Find where the given text appears and provide that cell's center as (x, y) coordinate. 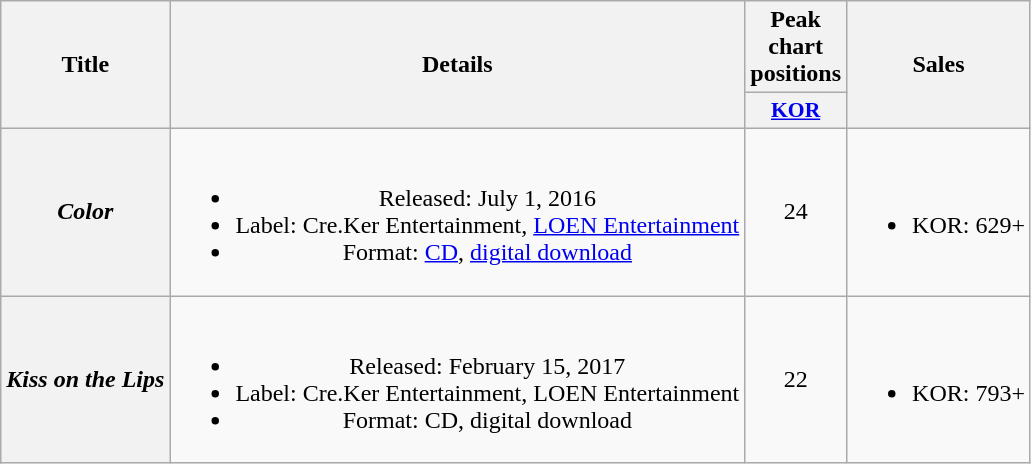
Sales (939, 65)
KOR: 629+ (939, 212)
Title (86, 65)
KOR: 793+ (939, 380)
Peak chart positions (796, 47)
24 (796, 212)
KOR (796, 111)
Details (458, 65)
Kiss on the Lips (86, 380)
Color (86, 212)
Released: July 1, 2016Label: Cre.Ker Entertainment, LOEN EntertainmentFormat: CD, digital download (458, 212)
Released: February 15, 2017Label: Cre.Ker Entertainment, LOEN EntertainmentFormat: CD, digital download (458, 380)
22 (796, 380)
